Locate the cell with the specified text and output its (x, y) center coordinate. 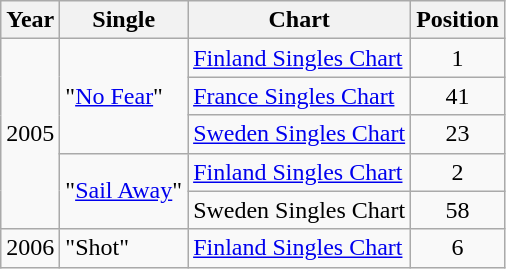
23 (458, 134)
"No Fear" (124, 96)
"Shot" (124, 248)
41 (458, 96)
58 (458, 210)
"Sail Away" (124, 191)
2006 (30, 248)
1 (458, 58)
2 (458, 172)
France Singles Chart (300, 96)
Chart (300, 20)
Single (124, 20)
Year (30, 20)
6 (458, 248)
2005 (30, 134)
Position (458, 20)
